Return the [X, Y] coordinate for the center point of the cell that contains the specified text.  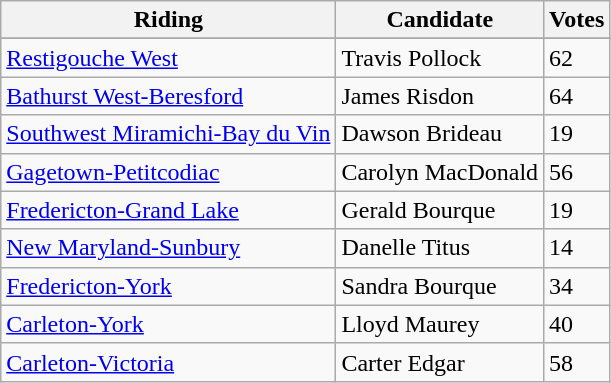
Dawson Brideau [440, 134]
56 [577, 172]
58 [577, 362]
Restigouche West [168, 58]
New Maryland-Sunbury [168, 248]
Danelle Titus [440, 248]
Gagetown-Petitcodiac [168, 172]
14 [577, 248]
Bathurst West-Beresford [168, 96]
Lloyd Maurey [440, 324]
Carter Edgar [440, 362]
Fredericton-York [168, 286]
Fredericton-Grand Lake [168, 210]
Travis Pollock [440, 58]
Votes [577, 20]
Riding [168, 20]
Carleton-York [168, 324]
Candidate [440, 20]
Southwest Miramichi-Bay du Vin [168, 134]
62 [577, 58]
34 [577, 286]
64 [577, 96]
Sandra Bourque [440, 286]
40 [577, 324]
Carolyn MacDonald [440, 172]
Gerald Bourque [440, 210]
Carleton-Victoria [168, 362]
James Risdon [440, 96]
